For the text-containing cell, return its midpoint in (x, y) coordinate format. 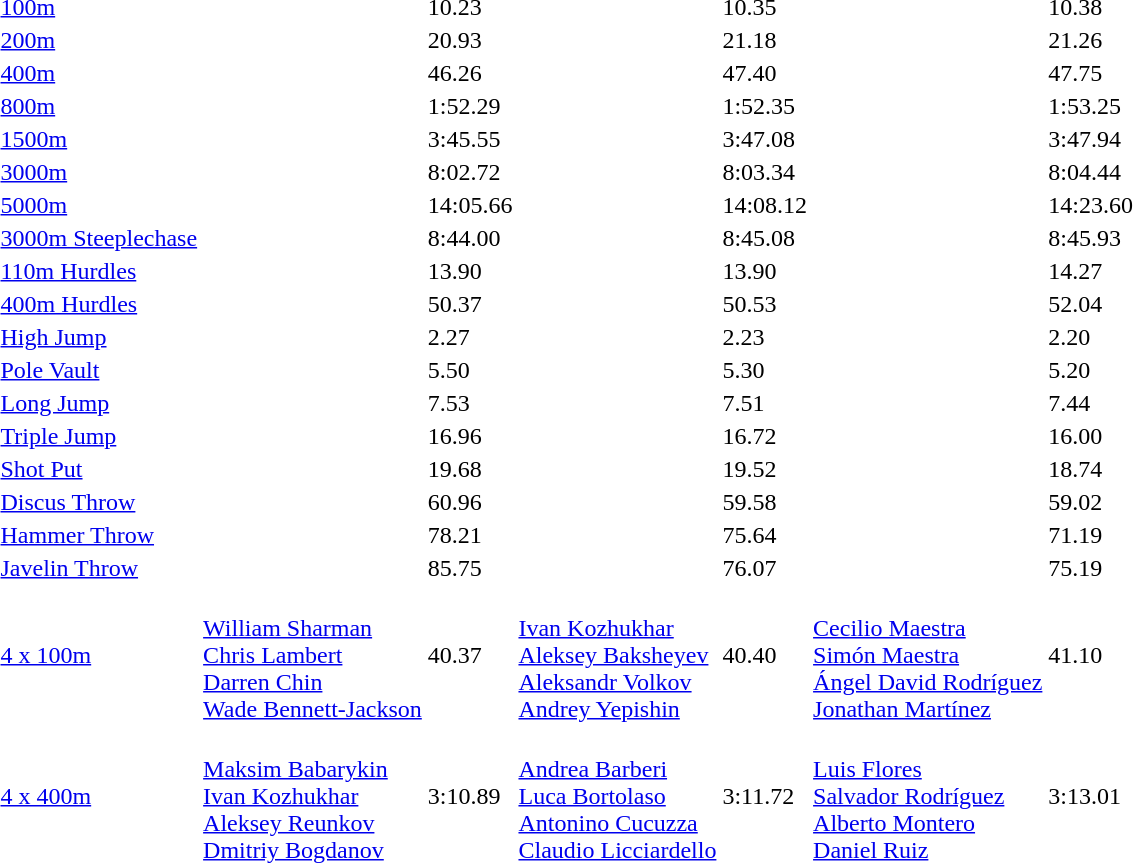
40.37 (470, 655)
8:44.00 (470, 238)
75.64 (765, 535)
7.53 (470, 403)
19.52 (765, 469)
Cecilio MaestraSimón MaestraÁngel David RodríguezJonathan Martínez (928, 655)
50.53 (765, 304)
19.68 (470, 469)
14:08.12 (765, 205)
2.23 (765, 337)
47.40 (765, 73)
Ivan KozhukharAleksey BaksheyevAleksandr VolkovAndrey Yepishin (618, 655)
8:02.72 (470, 172)
3:45.55 (470, 139)
40.40 (765, 655)
5.30 (765, 370)
21.18 (765, 40)
16.96 (470, 436)
46.26 (470, 73)
16.72 (765, 436)
1:52.29 (470, 106)
78.21 (470, 535)
20.93 (470, 40)
14:05.66 (470, 205)
50.37 (470, 304)
1:52.35 (765, 106)
60.96 (470, 502)
85.75 (470, 568)
8:03.34 (765, 172)
76.07 (765, 568)
2.27 (470, 337)
William SharmanChris LambertDarren ChinWade Bennett-Jackson (313, 655)
8:45.08 (765, 238)
5.50 (470, 370)
3:47.08 (765, 139)
59.58 (765, 502)
7.51 (765, 403)
